Search for the cell housing the specified text and yield its [x, y] center coordinate. 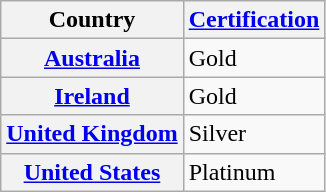
Platinum [254, 172]
United States [92, 172]
Certification [254, 20]
Australia [92, 58]
United Kingdom [92, 134]
Silver [254, 134]
Country [92, 20]
Ireland [92, 96]
